Detect which cell encompasses the target text, then output its [X, Y] center coordinate. 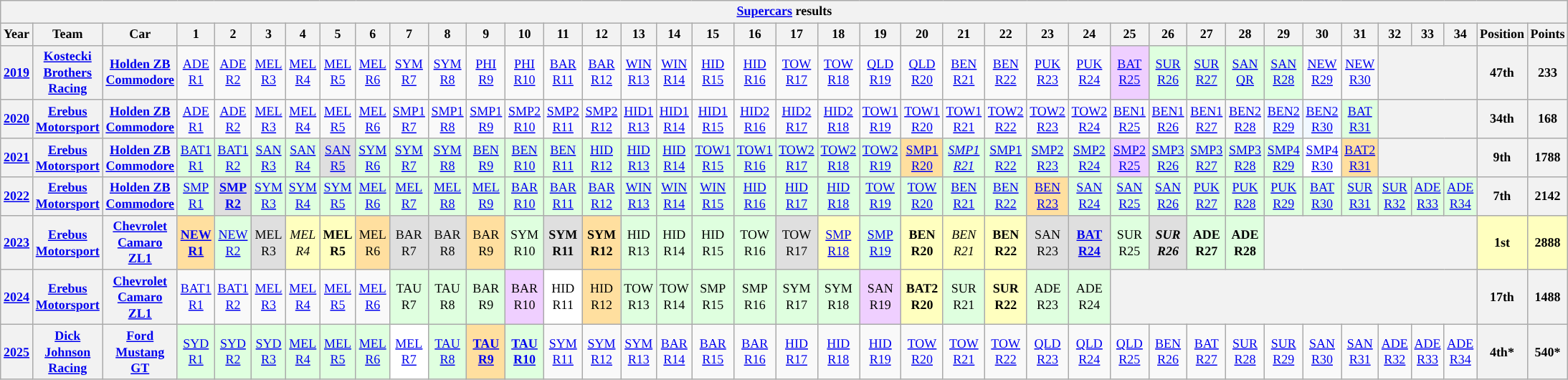
TOW1R21 [964, 119]
SYMR13 [639, 352]
TAUR9 [486, 352]
SYMR18 [838, 297]
SYDR1 [196, 352]
SANR28 [1283, 72]
34th [1503, 119]
12 [602, 34]
BARR8 [447, 242]
1 [196, 34]
PUKR23 [1047, 72]
9 [486, 34]
HID2R17 [797, 119]
BAT2R20 [922, 297]
BARR14 [674, 352]
PHIR10 [525, 72]
BEN2R30 [1322, 119]
SANR31 [1360, 352]
3 [269, 34]
SURR28 [1245, 352]
2025 [17, 352]
SMPR16 [754, 297]
BATR31 [1360, 119]
TAUR7 [409, 297]
BATR27 [1207, 352]
24 [1089, 34]
Year [17, 34]
SMP3R26 [1168, 158]
SYMR5 [338, 196]
Supercars results [784, 11]
168 [1547, 119]
NEWR1 [196, 242]
2888 [1547, 242]
26 [1168, 34]
SYMR3 [269, 196]
TOW2R18 [838, 158]
SMP3R27 [1207, 158]
HID2R18 [838, 119]
PUKR24 [1089, 72]
47th [1503, 72]
233 [1547, 72]
TOWR13 [639, 297]
SMP2R23 [1047, 158]
TOW2R17 [797, 158]
QLDR19 [880, 72]
2142 [1547, 196]
Dick Johnson Racing [67, 352]
25 [1130, 34]
14 [674, 34]
SMP4R29 [1283, 158]
HID1R15 [713, 119]
28 [1245, 34]
BATR25 [1130, 72]
SANR26 [1168, 196]
SYDR3 [269, 352]
SANR5 [338, 158]
21 [964, 34]
SANR30 [1322, 352]
BENR9 [486, 158]
18 [838, 34]
33 [1427, 34]
9th [1503, 158]
10 [525, 34]
TOWR18 [838, 72]
ADER28 [1245, 242]
SANR3 [269, 158]
SMP1R9 [486, 119]
SURR21 [964, 297]
BAT2R31 [1360, 158]
20 [922, 34]
QLDR23 [1047, 352]
SMPR18 [838, 242]
SMPR1 [196, 196]
NEWR2 [233, 242]
4 [303, 34]
Position [1503, 34]
BATR24 [1089, 242]
BEN1R27 [1207, 119]
PUKR29 [1283, 196]
SYMR17 [797, 297]
2 [233, 34]
ADER23 [1047, 297]
BEN2R28 [1245, 119]
1788 [1547, 158]
SMP4R30 [1322, 158]
BEN1R26 [1168, 119]
2019 [17, 72]
PUKR27 [1207, 196]
13 [639, 34]
NEWR30 [1360, 72]
BEN2R29 [1283, 119]
SANR25 [1130, 196]
SMP2R10 [525, 119]
MELR9 [486, 196]
2020 [17, 119]
TOWR22 [1006, 352]
2022 [17, 196]
BENR26 [1168, 352]
15 [713, 34]
HIDR19 [880, 352]
BENR10 [525, 158]
MELR8 [447, 196]
SURR25 [1130, 242]
SMP1R20 [922, 158]
WINR15 [713, 196]
TOW1R16 [754, 158]
SANR24 [1089, 196]
Car [140, 34]
HID1R14 [674, 119]
Ford Mustang GT [140, 352]
SANR4 [303, 158]
27 [1207, 34]
TOW2R22 [1006, 119]
BEN1R25 [1130, 119]
BENR20 [922, 242]
4th* [1503, 352]
TOW2R24 [1089, 119]
TOWR21 [964, 352]
17th [1503, 297]
2024 [17, 297]
SMPR19 [880, 242]
540* [1547, 352]
PHIR9 [486, 72]
17 [797, 34]
SMP1R22 [1006, 158]
6 [373, 34]
SMPR2 [233, 196]
TOW1R19 [880, 119]
SANR19 [880, 297]
7th [1503, 196]
1st [1503, 242]
SMP2R12 [602, 119]
ADER27 [1207, 242]
8 [447, 34]
22 [1006, 34]
TOW1R20 [922, 119]
5 [338, 34]
SURR27 [1207, 72]
31 [1360, 34]
TOW2R19 [880, 158]
SURR31 [1360, 196]
HID2R16 [754, 119]
16 [754, 34]
SMP3R28 [1245, 158]
32 [1395, 34]
30 [1322, 34]
BARR16 [754, 352]
SURR29 [1283, 352]
Points [1547, 34]
HIDR11 [563, 297]
SYMR4 [303, 196]
SMP1R21 [964, 158]
Kostecki Brothers Racing [67, 72]
11 [563, 34]
19 [880, 34]
QLDR25 [1130, 352]
TOW2R23 [1047, 119]
SURR32 [1395, 196]
7 [409, 34]
SMP2R24 [1089, 158]
BATR30 [1322, 196]
23 [1047, 34]
SURR22 [1006, 297]
ADER24 [1089, 297]
SMP2R25 [1130, 158]
PUKR28 [1245, 196]
SMP1R7 [409, 119]
34 [1460, 34]
ADER32 [1395, 352]
SMP2R11 [563, 119]
1488 [1547, 297]
SYDR2 [233, 352]
BARR7 [409, 242]
SYMR10 [525, 242]
TOW1R15 [713, 158]
TOWR19 [880, 196]
QLDR20 [922, 72]
NEWR29 [1322, 72]
QLDR24 [1089, 352]
TOWR14 [674, 297]
HID1R13 [639, 119]
29 [1283, 34]
SYMR6 [373, 158]
TAUR10 [525, 352]
SMP1R8 [447, 119]
Team [67, 34]
BARR15 [713, 352]
TOWR16 [754, 242]
SANQR [1245, 72]
BENR11 [563, 158]
2021 [17, 158]
2023 [17, 242]
BENR23 [1047, 196]
SMPR15 [713, 297]
SANR23 [1047, 242]
